For the text-containing cell, return its midpoint in (x, y) coordinate format. 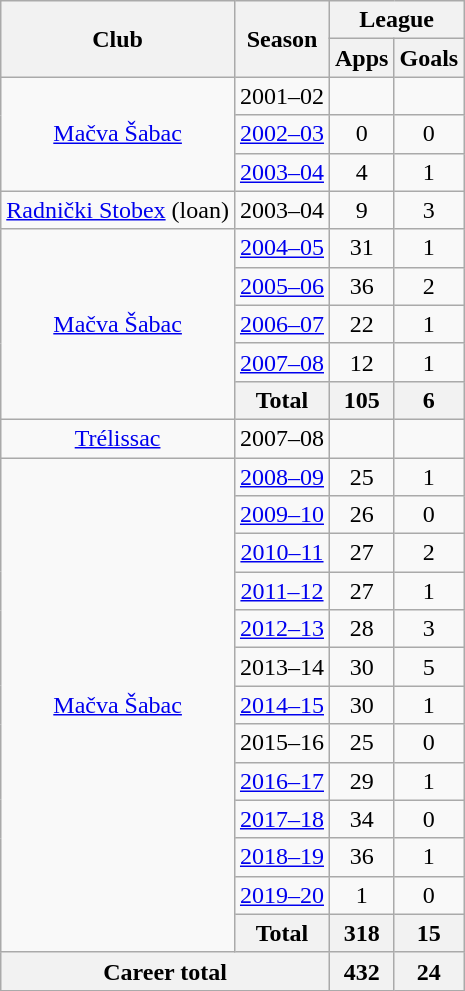
2019–20 (282, 895)
12 (362, 362)
2002–03 (282, 134)
2013–14 (282, 667)
2010–11 (282, 553)
2008–09 (282, 477)
Apps (362, 58)
2006–07 (282, 324)
2011–12 (282, 591)
League (397, 20)
26 (362, 515)
22 (362, 324)
Career total (166, 971)
318 (362, 933)
Goals (429, 58)
2016–17 (282, 781)
6 (429, 400)
2012–13 (282, 629)
34 (362, 819)
105 (362, 400)
Trélissac (118, 438)
29 (362, 781)
2018–19 (282, 857)
4 (362, 172)
432 (362, 971)
15 (429, 933)
2017–18 (282, 819)
Season (282, 39)
28 (362, 629)
5 (429, 667)
2004–05 (282, 248)
2005–06 (282, 286)
Club (118, 39)
2015–16 (282, 743)
9 (362, 210)
2009–10 (282, 515)
24 (429, 971)
2014–15 (282, 705)
2001–02 (282, 96)
31 (362, 248)
Radnički Stobex (loan) (118, 210)
